Find where the given text appears and provide that cell's center as (X, Y) coordinate. 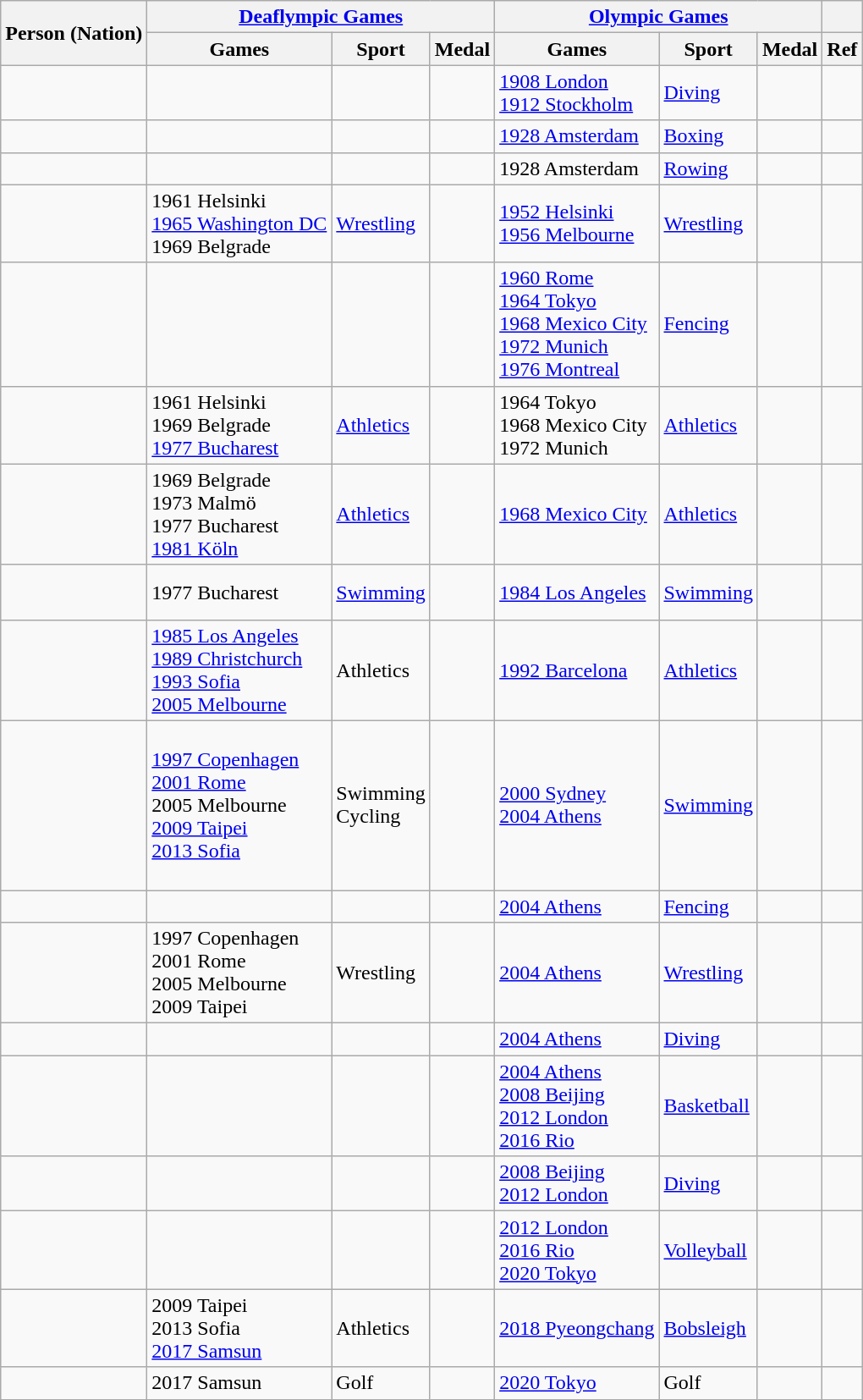
Olympic Games (658, 17)
2004 Athens2008 Beijing2012 London2016 Rio (577, 1105)
2017 Samsun (239, 1383)
1992 Barcelona (577, 670)
Boxing (708, 136)
2008 Beijing2012 London (577, 1183)
Rowing (708, 168)
2012 London2016 Rio2020 Tokyo (577, 1250)
2009 Taipei2013 Sofia2017 Samsun (239, 1328)
1977 Bucharest (239, 593)
1964 Tokyo1968 Mexico City1972 Munich (577, 425)
2018 Pyeongchang (577, 1328)
1908 London1912 Stockholm (577, 93)
Person (Nation) (74, 33)
1997 Copenhagen2001 Rome2005 Melbourne2009 Taipei (239, 973)
2000 Sydney2004 Athens (577, 805)
1984 Los Angeles (577, 593)
1985 Los Angeles1989 Christchurch1993 Sofia2005 Melbourne (239, 670)
Bobsleigh (708, 1328)
1952 Helsinki1956 Melbourne (577, 223)
1969 Belgrade1973 Malmö1977 Bucharest1981 Köln (239, 515)
Ref (843, 49)
Volleyball (708, 1250)
Basketball (708, 1105)
1961 Helsinki1965 Washington DC1969 Belgrade (239, 223)
2020 Tokyo (577, 1383)
SwimmingCycling (381, 805)
1997 Copenhagen2001 Rome2005 Melbourne2009 Taipei2013 Sofia (239, 805)
1960 Rome1964 Tokyo1968 Mexico City1972 Munich1976 Montreal (577, 324)
Deaflympic Games (322, 17)
1961 Helsinki1969 Belgrade1977 Bucharest (239, 425)
1968 Mexico City (577, 515)
